Extract the (X, Y) coordinate from the center of the cell holding the provided text.  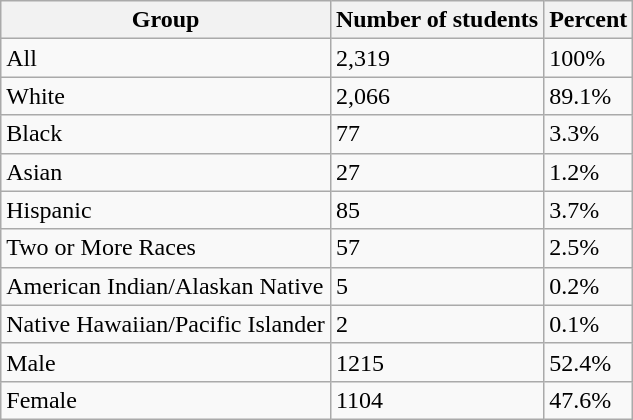
2 (436, 324)
77 (436, 134)
All (166, 58)
Male (166, 362)
2.5% (588, 248)
85 (436, 210)
52.4% (588, 362)
1.2% (588, 172)
Group (166, 20)
Hispanic (166, 210)
Black (166, 134)
Asian (166, 172)
57 (436, 248)
Number of students (436, 20)
Female (166, 400)
100% (588, 58)
5 (436, 286)
47.6% (588, 400)
3.7% (588, 210)
3.3% (588, 134)
White (166, 96)
2,066 (436, 96)
27 (436, 172)
Native Hawaiian/Pacific Islander (166, 324)
Percent (588, 20)
American Indian/Alaskan Native (166, 286)
1215 (436, 362)
0.2% (588, 286)
0.1% (588, 324)
Two or More Races (166, 248)
1104 (436, 400)
2,319 (436, 58)
89.1% (588, 96)
